Return (X, Y) of the center of cell containing provided text 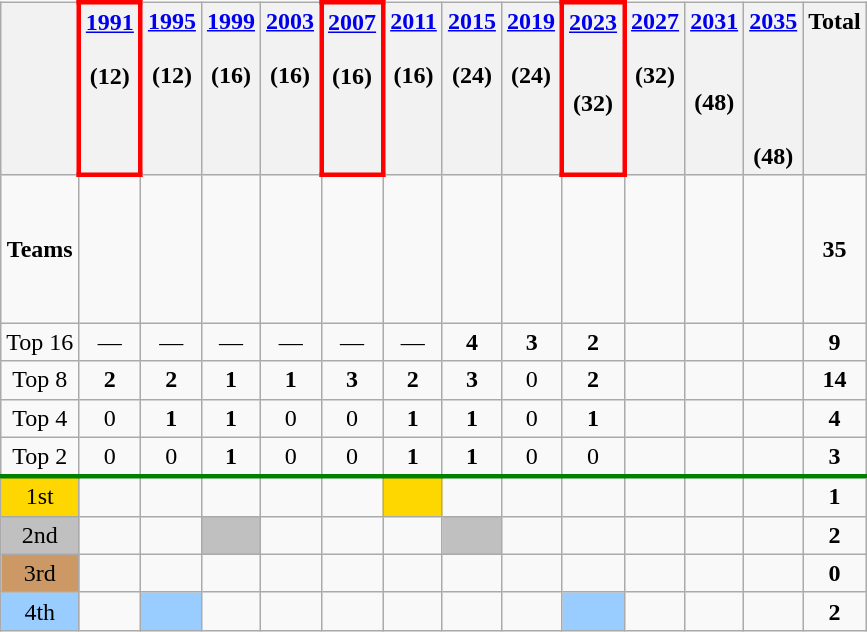
1999 (16) (230, 88)
2003 (16) (290, 88)
1991 (12) (110, 88)
2019 (24) (532, 88)
2035 (48) (774, 88)
Top 4 (40, 418)
Total (835, 88)
2015 (24) (472, 88)
2007 (16) (352, 88)
9 (835, 342)
2023 (32) (593, 88)
Top 16 (40, 342)
2011 (16) (412, 88)
Teams (40, 249)
2nd (40, 535)
Top 8 (40, 380)
2027 (32) (654, 88)
Top 2 (40, 457)
35 (835, 249)
14 (835, 380)
2031 (48) (714, 88)
3rd (40, 573)
1st (40, 497)
4th (40, 611)
1995 (12) (172, 88)
